Capture the cell that displays the provided text and extract its (x, y) central coordinate. 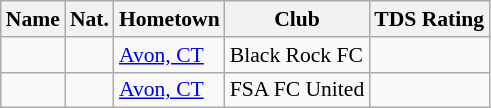
FSA FC United (297, 90)
Nat. (90, 19)
TDS Rating (429, 19)
Name (33, 19)
Black Rock FC (297, 55)
Club (297, 19)
Hometown (170, 19)
